Provide the [x, y] coordinate of the cell's center where the given text is located.  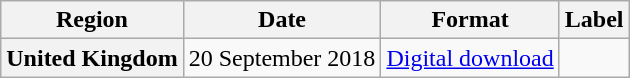
United Kingdom [92, 58]
20 September 2018 [282, 58]
Label [594, 20]
Region [92, 20]
Date [282, 20]
Digital download [470, 58]
Format [470, 20]
